Return the [x, y] coordinate for the center point of the cell that contains the specified text.  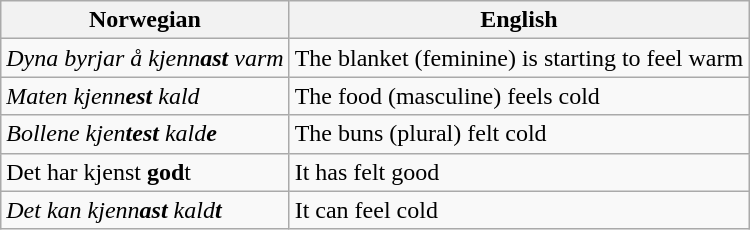
English [519, 20]
Det kan kjennast kaldt [145, 210]
Maten kjennest kald [145, 96]
The buns (plural) felt cold [519, 134]
Bollene kjentest kalde [145, 134]
The food (masculine) feels cold [519, 96]
Norwegian [145, 20]
It can feel cold [519, 210]
The blanket (feminine) is starting to feel warm [519, 58]
Dyna byrjar å kjennast varm [145, 58]
Det har kjenst godt [145, 172]
It has felt good [519, 172]
